Search for the cell housing the specified text and yield its (X, Y) center coordinate. 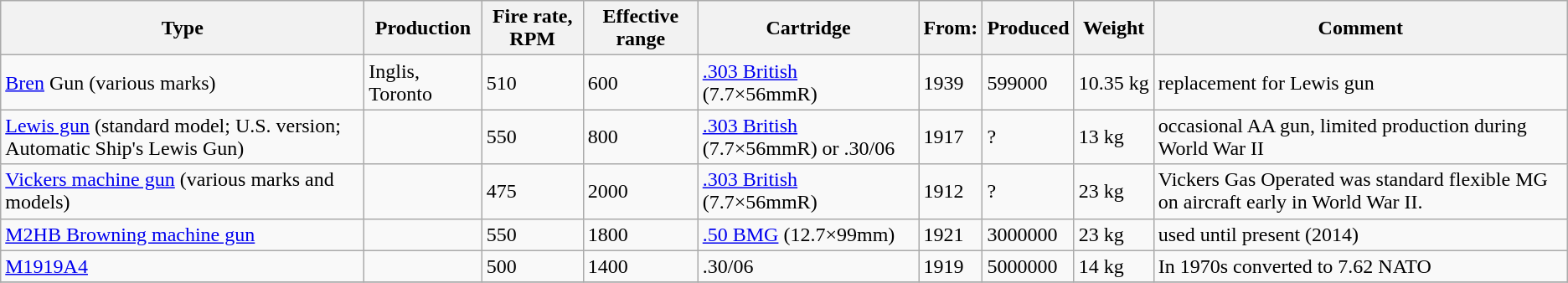
Comment (1360, 28)
Weight (1114, 28)
2000 (640, 191)
.30/06 (808, 266)
Type (183, 28)
14 kg (1114, 266)
Fire rate, RPM (533, 28)
replacement for Lewis gun (1360, 82)
Production (423, 28)
Cartridge (808, 28)
600 (640, 82)
1921 (951, 234)
500 (533, 266)
Inglis, Toronto (423, 82)
510 (533, 82)
13 kg (1114, 137)
Bren Gun (various marks) (183, 82)
5000000 (1029, 266)
.50 BMG (12.7×99mm) (808, 234)
.303 British (7.7×56mmR) or .30/06 (808, 137)
M2HB Browning machine gun (183, 234)
used until present (2014) (1360, 234)
Lewis gun (standard model; U.S. version; Automatic Ship's Lewis Gun) (183, 137)
1919 (951, 266)
occasional AA gun, limited production during World War II (1360, 137)
1912 (951, 191)
10.35 kg (1114, 82)
Vickers machine gun (various marks and models) (183, 191)
1800 (640, 234)
Vickers Gas Operated was standard flexible MG on aircraft early in World War II. (1360, 191)
1939 (951, 82)
1400 (640, 266)
Effective range (640, 28)
800 (640, 137)
1917 (951, 137)
Produced (1029, 28)
M1919A4 (183, 266)
3000000 (1029, 234)
475 (533, 191)
599000 (1029, 82)
In 1970s converted to 7.62 NATO (1360, 266)
From: (951, 28)
